Return the [X, Y] coordinate for the center point of the cell that contains the specified text.  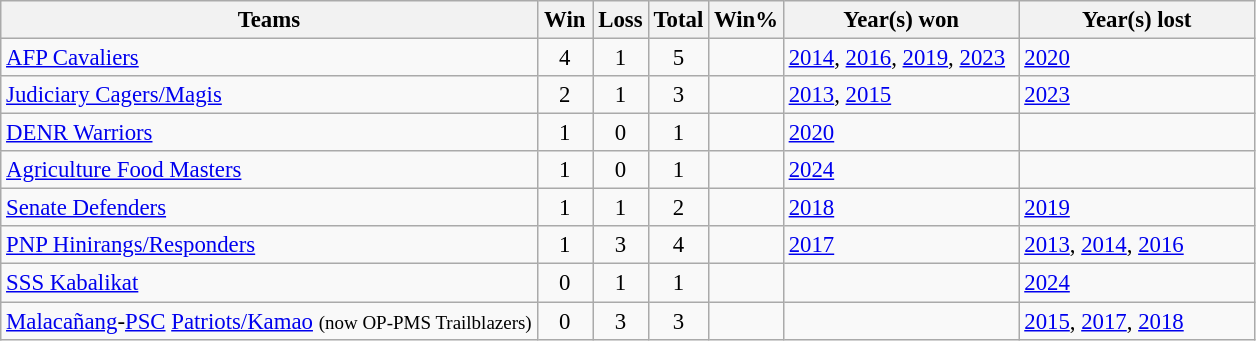
Judiciary Cagers/Magis [269, 95]
Agriculture Food Masters [269, 170]
2013, 2015 [901, 95]
Malacañang-PSC Patriots/Kamao (now OP-PMS Trailblazers) [269, 321]
AFP Cavaliers [269, 58]
Year(s) lost [1137, 20]
SSS Kabalikat [269, 283]
2017 [901, 245]
Teams [269, 20]
2013, 2014, 2016 [1137, 245]
2019 [1137, 208]
Win [565, 20]
2018 [901, 208]
DENR Warriors [269, 133]
2015, 2017, 2018 [1137, 321]
Win% [746, 20]
2014, 2016, 2019, 2023 [901, 58]
2023 [1137, 95]
Senate Defenders [269, 208]
PNP Hinirangs/Responders [269, 245]
5 [678, 58]
Loss [621, 20]
Total [678, 20]
Year(s) won [901, 20]
